Locate the cell with the specified text and output its [x, y] center coordinate. 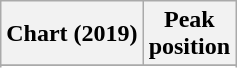
Chart (2019) [72, 34]
Peakposition [189, 34]
